Capture the cell that displays the provided text and extract its (x, y) central coordinate. 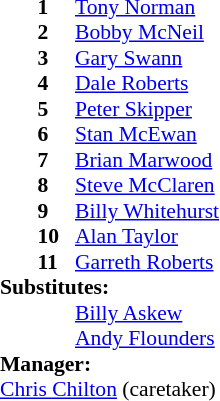
2 (57, 33)
11 (57, 262)
6 (57, 135)
9 (57, 211)
5 (57, 109)
7 (57, 160)
4 (57, 83)
3 (57, 58)
8 (57, 185)
10 (57, 237)
